Return [X, Y] of the center of cell containing provided text 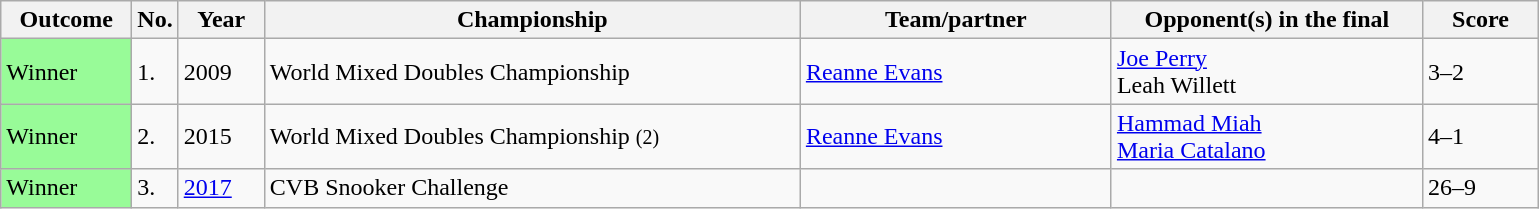
3–2 [1480, 72]
Hammad Miah Maria Catalano [1266, 136]
No. [155, 20]
World Mixed Doubles Championship [532, 72]
Outcome [66, 20]
1. [155, 72]
Team/partner [956, 20]
Year [221, 20]
Score [1480, 20]
World Mixed Doubles Championship (2) [532, 136]
CVB Snooker Challenge [532, 188]
Championship [532, 20]
Joe Perry Leah Willett [1266, 72]
2015 [221, 136]
2009 [221, 72]
Opponent(s) in the final [1266, 20]
26–9 [1480, 188]
3. [155, 188]
2017 [221, 188]
2. [155, 136]
4–1 [1480, 136]
